Detect which cell encompasses the target text, then output its (x, y) center coordinate. 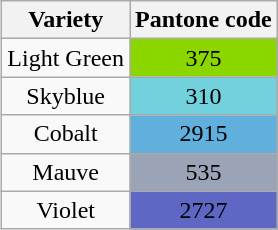
2915 (204, 134)
Variety (66, 20)
Pantone code (204, 20)
2727 (204, 210)
Cobalt (66, 134)
Light Green (66, 58)
Mauve (66, 172)
535 (204, 172)
Skyblue (66, 96)
310 (204, 96)
375 (204, 58)
Violet (66, 210)
